From the cell containing the given text, extract its center point as (X, Y) coordinate. 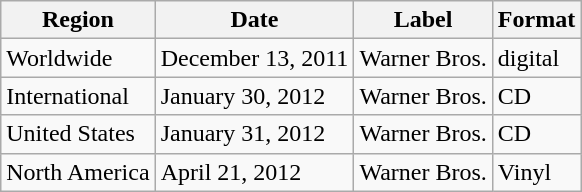
January 30, 2012 (254, 96)
United States (78, 134)
January 31, 2012 (254, 134)
Label (423, 20)
Format (536, 20)
Region (78, 20)
April 21, 2012 (254, 172)
Worldwide (78, 58)
Vinyl (536, 172)
digital (536, 58)
International (78, 96)
Date (254, 20)
December 13, 2011 (254, 58)
North America (78, 172)
